Identify which cell holds the provided text, then report its [X, Y] central coordinate. 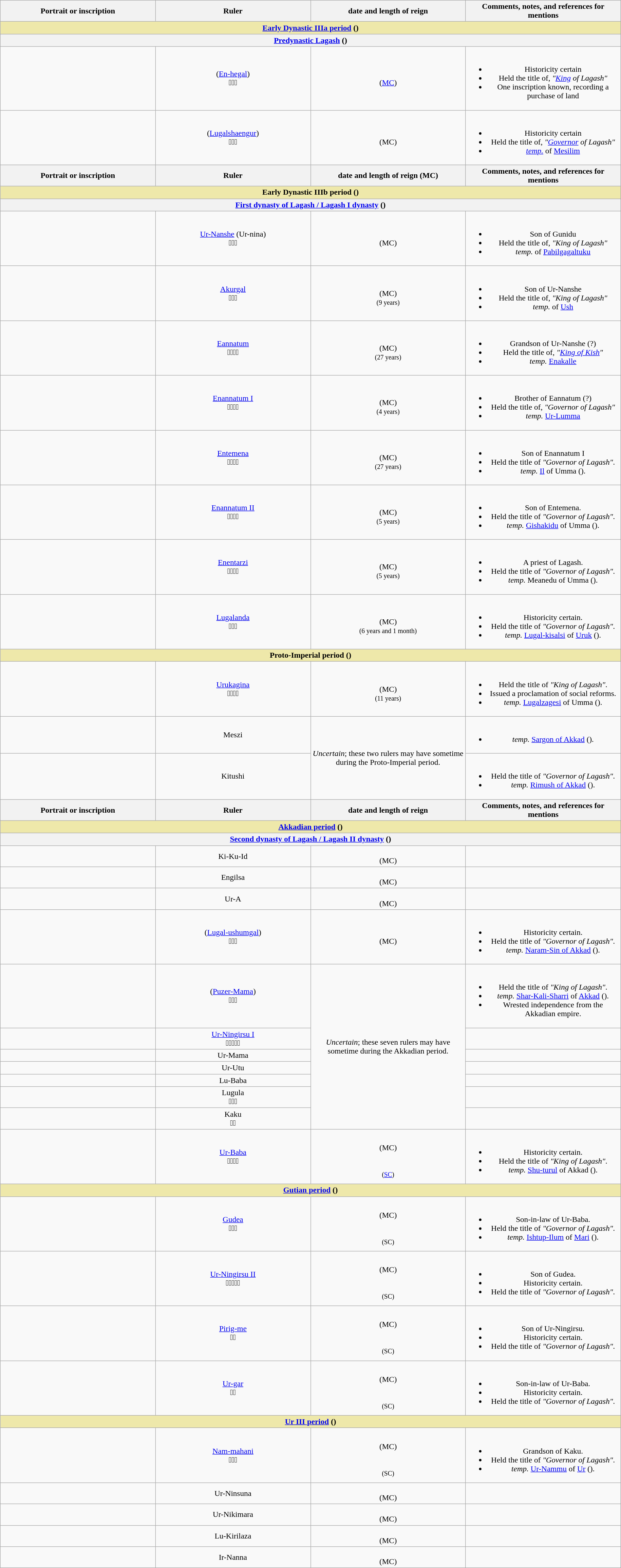
Lu-Baba [233, 1080]
Lugula𒇽𒄖𒆷 [233, 1097]
Held the title of "Governor of Lagash".temp. Rimush of Akkad (). [543, 776]
Uncertain; these seven rulers may have sometime during the Akkadian period. [388, 1047]
Historicity certain.Held the title of "Governor of Lagash".temp. Lugal-kisalsi of Uruk (). [543, 622]
Meszi [233, 735]
Ki-Ku-Id [233, 856]
Entemena𒂗𒋼𒈨𒈾 [233, 457]
(Lugalshaengur)𒈗𒊮𒇉 [233, 138]
Akkadian period () [310, 827]
Held the title of "King of Lagash".temp. Shar-Kali-Sharri of Akkad ().Wrested independence from the Akkadian empire. [543, 996]
Early Dynastic IIIb period () [310, 192]
Engilsa [233, 878]
Lu-Kirilaza [233, 1536]
Kaku𒅗𒆬 [233, 1119]
Historicity certain.Held the title of "King of Lagash".temp. Shu-turul of Akkad (). [543, 1157]
temp. Sargon of Akkad (). [543, 735]
Ur III period () [310, 1422]
Early Dynastic IIIa period () [310, 28]
Ur-Ninsuna [233, 1493]
Ur-Nanshe (Ur-nina)𒌨𒀭𒀏 [233, 239]
Ur-Mama [233, 1055]
Son of Entemena.Held the title of "Governor of Lagash".temp. Gishakidu of Umma (). [543, 513]
Nam-mahani𒉆𒈤𒉌 [233, 1455]
Son-in-law of Ur-Baba.Held the title of "Governor of Lagash".temp. Ishtup-Ilum of Mari (). [543, 1224]
Ur-Nikimara [233, 1515]
Pirig-me𒊊𒀞 [233, 1333]
(MC)(6 years and 1 month) [388, 622]
Gudea𒅗𒌤𒀀 [233, 1224]
First dynasty of Lagash / Lagash I dynasty () [310, 205]
Son of Gudea.Historicity certain.Held the title of "Governor of Lagash". [543, 1279]
Ir-Nanna [233, 1557]
Urukagina𒌷𒅗𒄀𒈾 [233, 689]
Ur-Utu [233, 1068]
Kitushi [233, 776]
Son of GuniduHeld the title of, "King of Lagash"temp. of Pabilgagaltuku [543, 239]
(En-hegal)𒂗𒃶𒅅 [233, 78]
(Puzer-Mama)𒂗𒃶𒅅 [233, 996]
Predynastic Lagash () [310, 40]
Grandson of Kaku.Held the title of "Governor of Lagash".temp. Ur-Nammu of Ur (). [543, 1455]
Ur-Baba𒌨𒀭𒁀𒌑 [233, 1157]
Enannatum II𒂗𒀭𒈾𒁺 [233, 513]
A priest of Lagash.Held the title of "Governor of Lagash".temp. Meanedu of Umma (). [543, 567]
Historicity certainHeld the title of, "Governor of Lagash"temp. of Mesilim [543, 138]
Ur-Ningirsu II𒌨𒀭𒎏𒄈𒍪 [233, 1279]
Proto-Imperial period () [310, 655]
(MC)(11 years) [388, 689]
Son of Ur-NansheHeld the title of, "King of Lagash"temp. of Ush [543, 293]
Gutian period () [310, 1190]
Son of Ur-Ningirsu.Historicity certain.Held the title of "Governor of Lagash". [543, 1333]
Historicity certainHeld the title of, "King of Lagash"One inscription known, recording a purchase of land [543, 78]
Grandson of Ur-Nanshe (?)Held the title of, "King of Kish"temp. Enakalle [543, 348]
Ur-Ningirsu I𒌨𒀭𒎏𒄈𒍪 [233, 1038]
Second dynasty of Lagash / Lagash II dynasty () [310, 839]
date and length of reign (MC) [388, 176]
Held the title of "King of Lagash".Issued a proclamation of social reforms.temp. Lugalzagesi of Umma (). [543, 689]
Eannatum𒂍𒀭𒈾𒁺 [233, 348]
Brother of Eannatum (?)Held the title of, "Governor of Lagash"temp. Ur-Lumma [543, 402]
Uncertain; these two rulers may have sometime during the Proto-Imperial period. [388, 758]
Ur-A [233, 899]
Enannatum I𒂗𒀭𒈾𒁺 [233, 402]
(MC)(4 years) [388, 402]
Enentarzi𒂗𒇷𒋻𒍣 [233, 567]
Lugalanda𒈗𒀭𒁕 [233, 622]
Ur-gar𒌨𒃻 [233, 1388]
Son of Enannatum IHeld the title of "Governor of Lagash".temp. Il of Umma (). [543, 457]
Son-in-law of Ur-Baba.Historicity certain.Held the title of "Governor of Lagash". [543, 1388]
(Lugal-ushumgal)𒈗𒃲𒁔 [233, 937]
(MC)(9 years) [388, 293]
Akurgal𒀀𒆳𒃲 [233, 293]
Historicity certain.Held the title of "Governor of Lagash".temp. Naram-Sin of Akkad (). [543, 937]
